Identify which cell holds the provided text, then report its (X, Y) central coordinate. 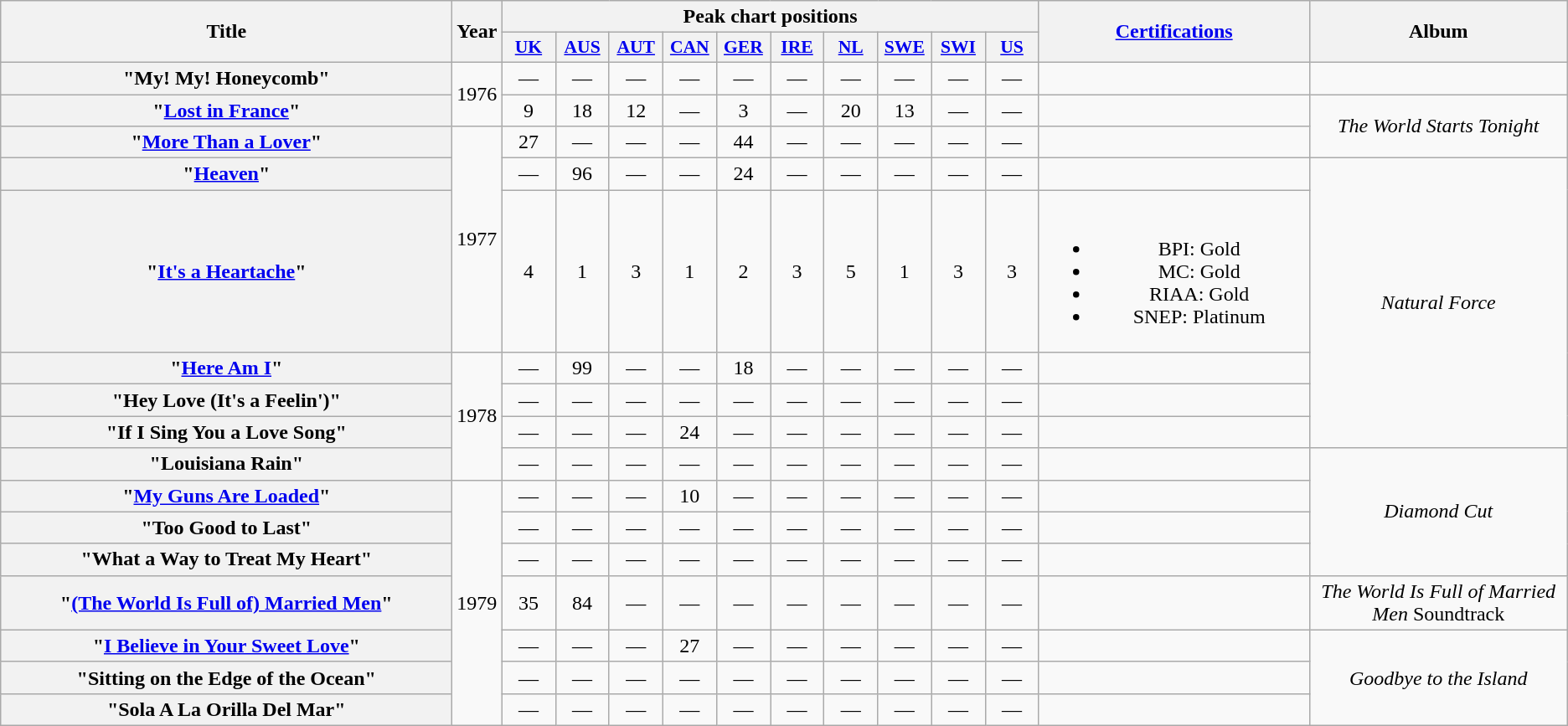
9 (529, 110)
10 (689, 496)
Album (1438, 32)
GER (743, 48)
44 (743, 142)
NL (851, 48)
"Sitting on the Edge of the Ocean" (226, 677)
"Too Good to Last" (226, 528)
"If I Sing You a Love Song" (226, 432)
"I Believe in Your Sweet Love" (226, 646)
1978 (477, 416)
"Lost in France" (226, 110)
SWI (958, 48)
5 (851, 271)
"Hey Love (It's a Feelin')" (226, 400)
AUS (582, 48)
BPI: GoldMC: GoldRIAA: GoldSNEP: Platinum (1174, 271)
Natural Force (1438, 303)
Title (226, 32)
84 (582, 603)
1977 (477, 239)
Certifications (1174, 32)
The World Starts Tonight (1438, 126)
SWE (905, 48)
"Sola A La Orilla Del Mar" (226, 709)
"My! My! Honeycomb" (226, 78)
CAN (689, 48)
35 (529, 603)
12 (636, 110)
UK (529, 48)
IRE (797, 48)
"Here Am I" (226, 368)
Diamond Cut (1438, 512)
96 (582, 174)
20 (851, 110)
"My Guns Are Loaded" (226, 496)
"Louisiana Rain" (226, 464)
US (1012, 48)
"Heaven" (226, 174)
Goodbye to the Island (1438, 677)
Peak chart positions (771, 17)
"What a Way to Treat My Heart" (226, 559)
2 (743, 271)
"(The World Is Full of) Married Men" (226, 603)
AUT (636, 48)
"It's a Heartache" (226, 271)
Year (477, 32)
13 (905, 110)
99 (582, 368)
1976 (477, 94)
The World Is Full of Married Men Soundtrack (1438, 603)
1979 (477, 603)
"More Than a Lover" (226, 142)
4 (529, 271)
